Output the (X, Y) coordinate of the center of the cell containing the given text.  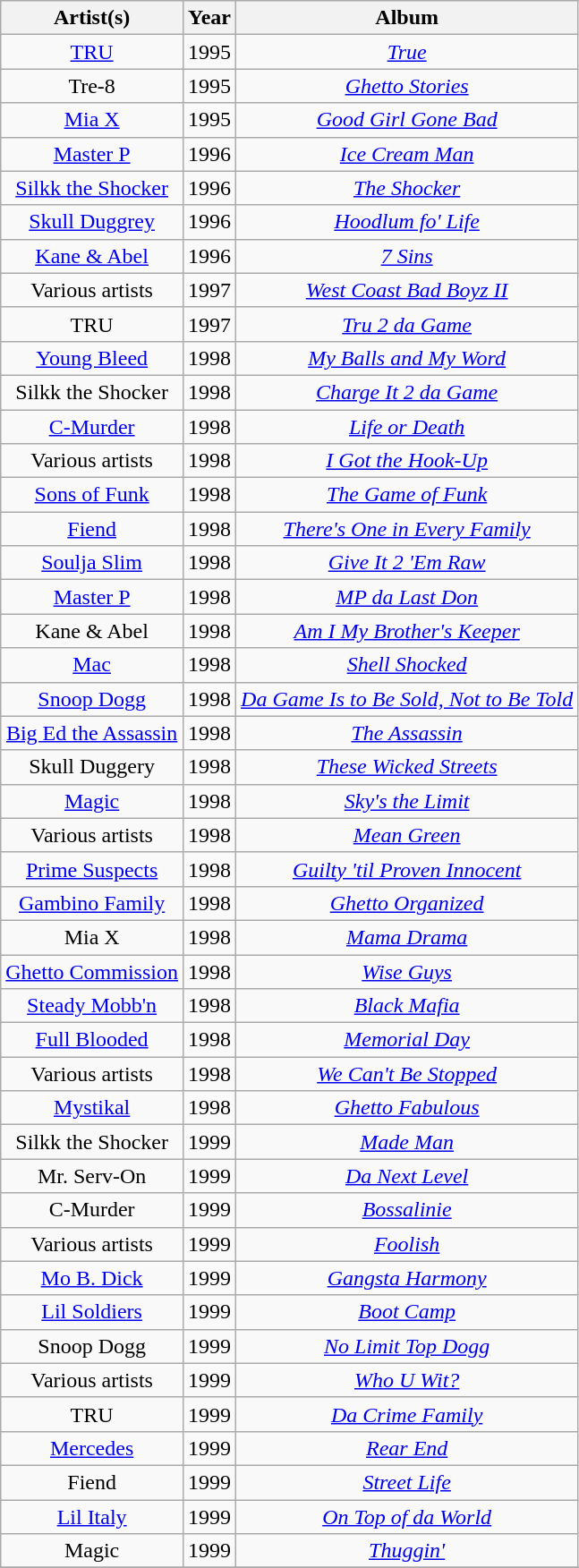
Memorial Day (407, 1040)
Young Bleed (92, 358)
Who U Wit? (407, 1380)
Ice Cream Man (407, 154)
Life or Death (407, 427)
Gangsta Harmony (407, 1278)
Tre-8 (92, 86)
There's One in Every Family (407, 529)
The Shocker (407, 188)
Made Man (407, 1142)
I Got the Hook-Up (407, 461)
Big Ed the Assassin (92, 733)
These Wicked Streets (407, 767)
Hoodlum fo' Life (407, 222)
Full Blooded (92, 1040)
Ghetto Commission (92, 971)
Foolish (407, 1244)
MP da Last Don (407, 597)
Steady Mobb'n (92, 1006)
Sons of Funk (92, 495)
Soulja Slim (92, 563)
The Assassin (407, 733)
Album (407, 18)
Boot Camp (407, 1312)
Gambino Family (92, 903)
Da Next Level (407, 1176)
Black Mafia (407, 1006)
Mama Drama (407, 937)
Wise Guys (407, 971)
Da Game Is to Be Sold, Not to Be Told (407, 699)
Am I My Brother's Keeper (407, 631)
Mac (92, 665)
Skull Duggery (92, 767)
Prime Suspects (92, 869)
Charge It 2 da Game (407, 392)
Ghetto Fabulous (407, 1108)
Rear End (407, 1448)
Lil Soldiers (92, 1312)
The Game of Funk (407, 495)
Lil Italy (92, 1517)
Ghetto Stories (407, 86)
Street Life (407, 1482)
Artist(s) (92, 18)
We Can't Be Stopped (407, 1074)
Mean Green (407, 835)
West Coast Bad Boyz II (407, 290)
Thuggin' (407, 1551)
On Top of da World (407, 1517)
Year (209, 18)
Shell Shocked (407, 665)
Good Girl Gone Bad (407, 120)
Bossalinie (407, 1210)
Mercedes (92, 1448)
Ghetto Organized (407, 903)
7 Sins (407, 256)
Give It 2 'Em Raw (407, 563)
No Limit Top Dogg (407, 1346)
Sky's the Limit (407, 801)
Mr. Serv-On (92, 1176)
Guilty 'til Proven Innocent (407, 869)
Mo B. Dick (92, 1278)
True (407, 52)
Skull Duggrey (92, 222)
Da Crime Family (407, 1414)
Tru 2 da Game (407, 324)
Mystikal (92, 1108)
My Balls and My Word (407, 358)
